Identify which cell holds the provided text, then report its (X, Y) central coordinate. 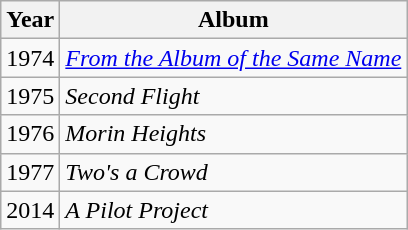
From the Album of the Same Name (234, 58)
Morin Heights (234, 134)
Two's a Crowd (234, 172)
Second Flight (234, 96)
Year (30, 20)
1975 (30, 96)
1977 (30, 172)
1974 (30, 58)
Album (234, 20)
A Pilot Project (234, 210)
1976 (30, 134)
2014 (30, 210)
